Identify which cell holds the provided text, then report its (x, y) central coordinate. 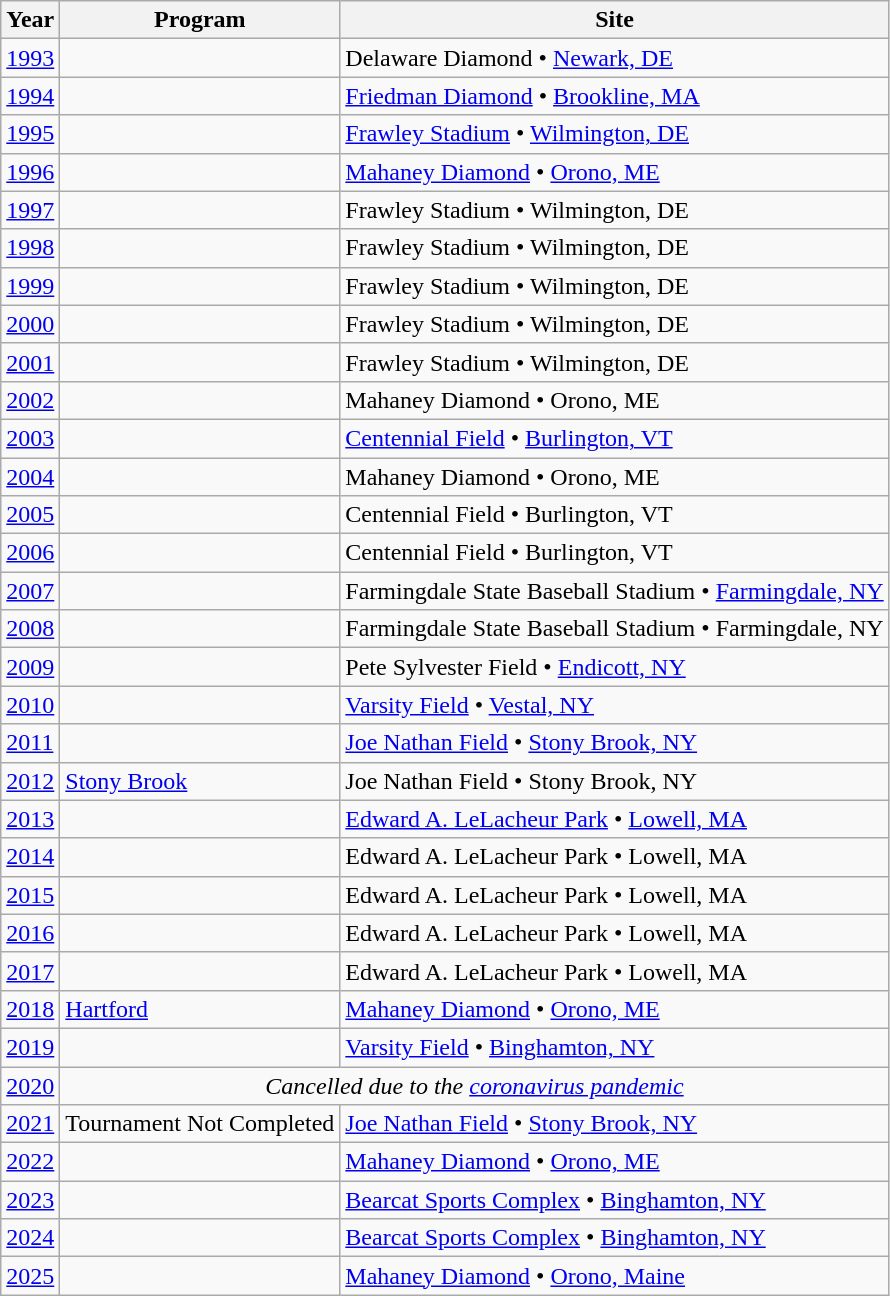
Tournament Not Completed (200, 1124)
2023 (30, 1200)
1995 (30, 134)
2011 (30, 743)
Mahaney Diamond • Orono, Maine (614, 1276)
Program (200, 20)
2008 (30, 629)
2000 (30, 324)
2003 (30, 438)
2022 (30, 1162)
Varsity Field • Vestal, NY (614, 705)
2020 (30, 1085)
Friedman Diamond • Brookline, MA (614, 96)
Cancelled due to the coronavirus pandemic (474, 1085)
2014 (30, 857)
1999 (30, 286)
1994 (30, 96)
2002 (30, 400)
2018 (30, 1009)
Site (614, 20)
2024 (30, 1238)
1993 (30, 58)
2012 (30, 781)
Hartford (200, 1009)
2021 (30, 1124)
2006 (30, 553)
2019 (30, 1047)
2005 (30, 515)
2004 (30, 477)
2007 (30, 591)
2025 (30, 1276)
2001 (30, 362)
1996 (30, 172)
2017 (30, 971)
Delaware Diamond • Newark, DE (614, 58)
1997 (30, 210)
Year (30, 20)
Pete Sylvester Field • Endicott, NY (614, 667)
Varsity Field • Binghamton, NY (614, 1047)
2009 (30, 667)
2016 (30, 933)
1998 (30, 248)
2015 (30, 895)
Stony Brook (200, 781)
2013 (30, 819)
2010 (30, 705)
